Find where the given text appears and provide that cell's center as (X, Y) coordinate. 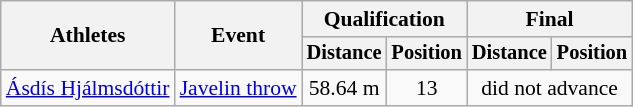
Javelin throw (238, 88)
did not advance (550, 88)
58.64 m (344, 88)
Event (238, 36)
Final (550, 19)
Qualification (384, 19)
Ásdís Hjálmsdóttir (88, 88)
Athletes (88, 36)
13 (427, 88)
